Determine the [x, y] coordinate at the center of the cell enclosing the given text.  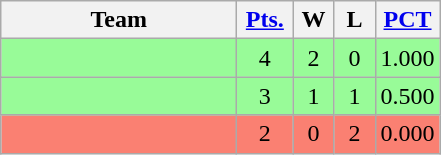
1.000 [408, 58]
3 [265, 96]
0.500 [408, 96]
L [354, 20]
W [314, 20]
0.000 [408, 134]
4 [265, 58]
Pts. [265, 20]
Team [119, 20]
PCT [408, 20]
